Pinpoint the cell where the given text exists, returning its (X, Y) midpoint coordinate. 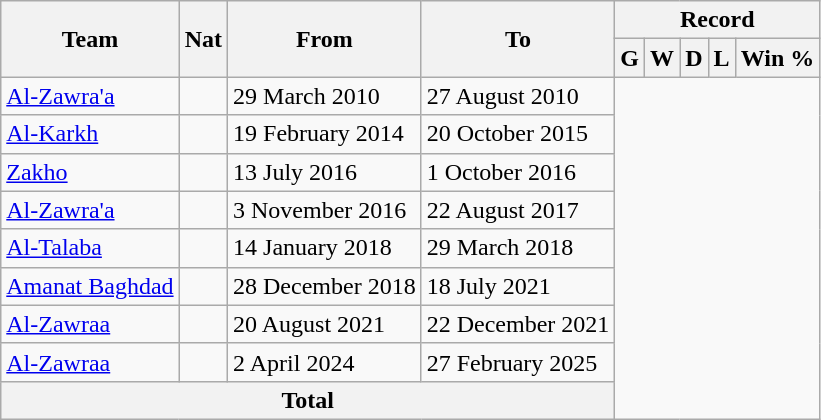
19 February 2014 (325, 134)
18 July 2021 (518, 286)
20 October 2015 (518, 134)
Record (718, 20)
G (630, 58)
Nat (203, 39)
2 April 2024 (325, 362)
29 March 2018 (518, 248)
14 January 2018 (325, 248)
Total (308, 400)
27 August 2010 (518, 96)
L (722, 58)
3 November 2016 (325, 210)
Zakho (90, 172)
Amanat Baghdad (90, 286)
Win % (778, 58)
20 August 2021 (325, 324)
Team (90, 39)
To (518, 39)
W (662, 58)
1 October 2016 (518, 172)
28 December 2018 (325, 286)
22 August 2017 (518, 210)
D (694, 58)
13 July 2016 (325, 172)
22 December 2021 (518, 324)
Al-Talaba (90, 248)
27 February 2025 (518, 362)
29 March 2010 (325, 96)
Al-Karkh (90, 134)
From (325, 39)
